Detect which cell encompasses the target text, then output its (x, y) center coordinate. 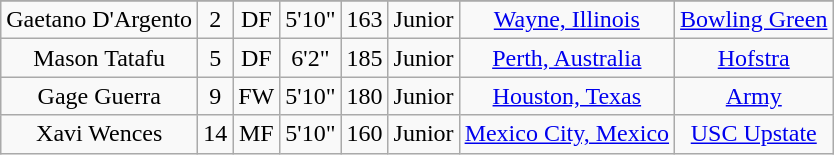
6'2" (310, 58)
Wayne, Illinois (566, 20)
160 (364, 134)
Houston, Texas (566, 96)
MF (256, 134)
14 (216, 134)
Army (754, 96)
185 (364, 58)
Bowling Green (754, 20)
5 (216, 58)
FW (256, 96)
180 (364, 96)
Xavi Wences (100, 134)
9 (216, 96)
Perth, Australia (566, 58)
2 (216, 20)
Gage Guerra (100, 96)
Mexico City, Mexico (566, 134)
Gaetano D'Argento (100, 20)
Mason Tatafu (100, 58)
163 (364, 20)
Hofstra (754, 58)
USC Upstate (754, 134)
